Scan for the cell matching the given text and deliver its [X, Y] coordinate at center. 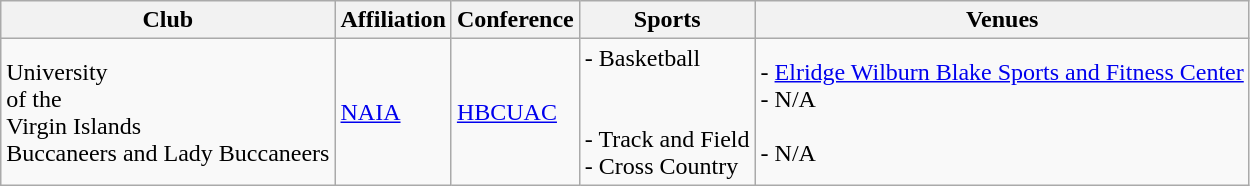
Affiliation [393, 20]
Club [168, 20]
NAIA [393, 112]
- Elridge Wilburn Blake Sports and Fitness Center - N/A - N/A [1002, 112]
HBCUAC [515, 112]
Venues [1002, 20]
- Basketball - Track and Field - Cross Country [667, 112]
University of the Virgin Islands Buccaneers and Lady Buccaneers [168, 112]
Conference [515, 20]
Sports [667, 20]
